Detect which cell encompasses the target text, then output its (x, y) center coordinate. 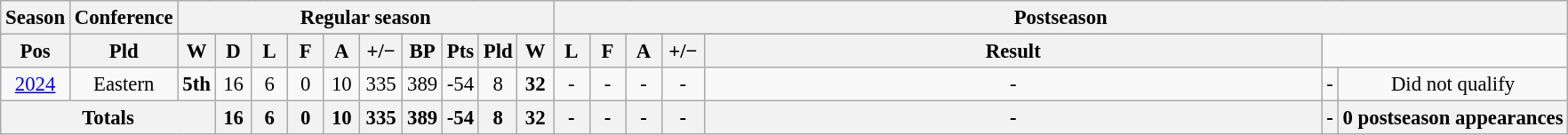
Regular season (366, 18)
Season (36, 18)
Eastern (124, 84)
Pos (36, 52)
Pts (460, 52)
BP (423, 52)
Postseason (1061, 18)
Result (1013, 52)
Did not qualify (1452, 84)
0 postseason appearances (1452, 118)
5th (196, 84)
Conference (124, 18)
Totals (108, 118)
2024 (36, 84)
D (233, 52)
